From the cell containing the given text, extract its center point as [x, y] coordinate. 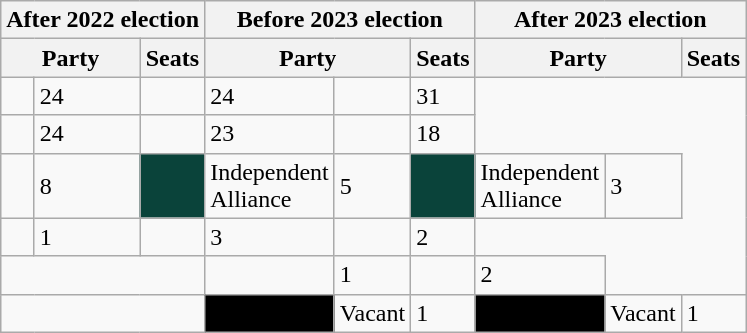
31 [443, 96]
5 [372, 186]
After 2023 election [610, 20]
8 [87, 186]
23 [270, 134]
Before 2023 election [340, 20]
After 2022 election [103, 20]
18 [443, 134]
